Search for the cell housing the specified text and yield its [x, y] center coordinate. 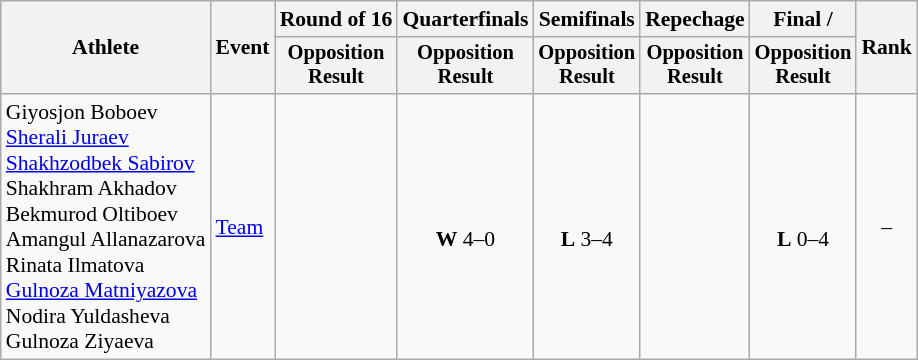
Round of 16 [336, 19]
Semifinals [588, 19]
L 3–4 [588, 226]
Athlete [106, 48]
Quarterfinals [465, 19]
Event [242, 48]
– [886, 226]
L 0–4 [804, 226]
W 4–0 [465, 226]
Repechage [695, 19]
Team [242, 226]
Final / [804, 19]
Rank [886, 48]
